Locate the cell with the specified text and output its (X, Y) center coordinate. 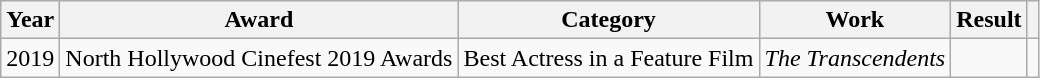
Award (259, 20)
Result (989, 20)
Category (608, 20)
2019 (30, 58)
Best Actress in a Feature Film (608, 58)
The Transcendents (855, 58)
Work (855, 20)
Year (30, 20)
North Hollywood Cinefest 2019 Awards (259, 58)
